Provide the (X, Y) coordinate of the cell's center where the given text is located.  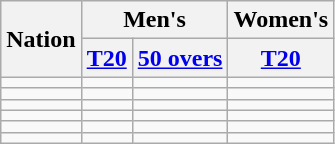
Nation (41, 39)
Men's (154, 20)
Women's (281, 20)
50 overs (180, 58)
